For the text-containing cell, return its midpoint in (x, y) coordinate format. 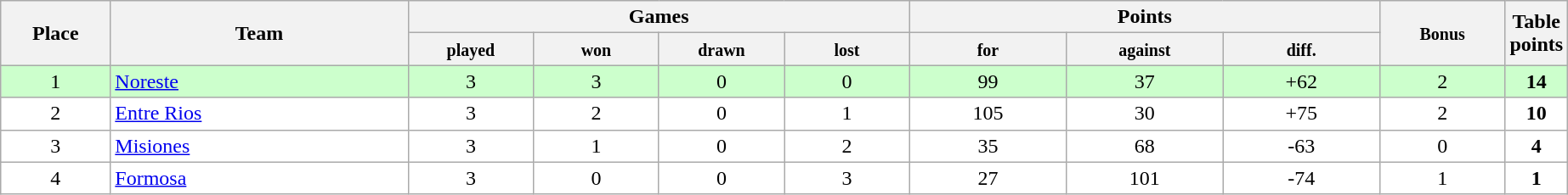
30 (1145, 114)
Entre Rios (259, 114)
37 (1145, 81)
Formosa (259, 178)
105 (988, 114)
Games (659, 17)
101 (1145, 178)
Team (259, 33)
+62 (1301, 81)
27 (988, 178)
for (988, 49)
Points (1144, 17)
99 (988, 81)
Misiones (259, 146)
drawn (722, 49)
14 (1537, 81)
won (597, 49)
Noreste (259, 81)
lost (847, 49)
Tablepoints (1537, 33)
played (471, 49)
diff. (1301, 49)
+75 (1301, 114)
35 (988, 146)
against (1145, 49)
68 (1145, 146)
Place (56, 33)
Bonus (1442, 33)
-74 (1301, 178)
10 (1537, 114)
-63 (1301, 146)
